For the text-containing cell, return its midpoint in [X, Y] coordinate format. 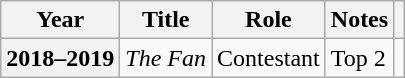
Role [269, 20]
Top 2 [359, 58]
The Fan [166, 58]
2018–2019 [60, 58]
Title [166, 20]
Contestant [269, 58]
Year [60, 20]
Notes [359, 20]
